Determine the (X, Y) coordinate at the center of the cell enclosing the given text.  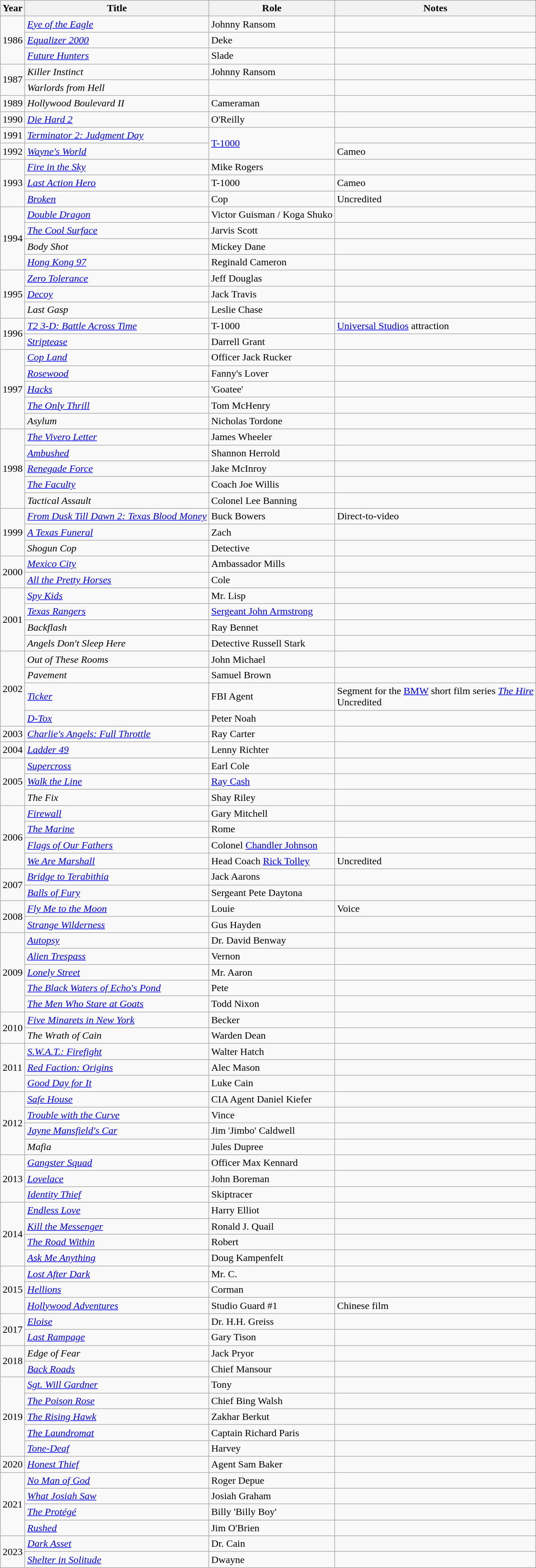
Head Coach Rick Tolley (272, 861)
2011 (13, 1067)
Spy Kids (117, 596)
Direct-to-video (435, 516)
Broken (117, 199)
Gus Hayden (272, 924)
Becker (272, 1020)
2020 (13, 1464)
Body Shot (117, 247)
Fire in the Sky (117, 167)
Zakhar Berkut (272, 1417)
Luke Cain (272, 1083)
Year (13, 8)
Sergeant Pete Daytona (272, 893)
The Wrath of Cain (117, 1036)
Corman (272, 1290)
Shogun Cop (117, 548)
1994 (13, 239)
Dr. David Benway (272, 940)
The Only Thrill (117, 405)
2005 (13, 782)
Last Rampage (117, 1337)
Samuel Brown (272, 675)
The Poison Rose (117, 1401)
Todd Nixon (272, 1004)
Asylum (117, 421)
Robert (272, 1242)
Jake McInroy (272, 469)
2018 (13, 1361)
Chief Mansour (272, 1369)
Warlords from Hell (117, 88)
James Wheeler (272, 437)
Buck Bowers (272, 516)
Mr. C. (272, 1274)
Wayne's World (117, 151)
The Faculty (117, 485)
1992 (13, 151)
Rosewood (117, 373)
Tom McHenry (272, 405)
Leslie Chase (272, 310)
Warden Dean (272, 1036)
From Dusk Till Dawn 2: Texas Blood Money (117, 516)
Dark Asset (117, 1544)
Ray Bennet (272, 627)
Harvey (272, 1448)
Firewall (117, 813)
John Boreman (272, 1178)
Terminator 2: Judgment Day (117, 135)
O'Reilly (272, 119)
Out of These Rooms (117, 659)
Jarvis Scott (272, 231)
Chief Bing Walsh (272, 1401)
Trouble with the Curve (117, 1115)
Pete (272, 988)
Alec Mason (272, 1067)
Die Hard 2 (117, 119)
1997 (13, 389)
Last Action Hero (117, 183)
2007 (13, 885)
Future Hunters (117, 56)
Detective (272, 548)
Alien Trespass (117, 956)
Supercross (117, 766)
2013 (13, 1178)
Hellions (117, 1290)
S.W.A.T.: Firefight (117, 1052)
Ray Cash (272, 782)
2009 (13, 972)
Jeff Douglas (272, 278)
Dr. H.H. Greiss (272, 1321)
Sgt. Will Gardner (117, 1385)
1996 (13, 334)
Hacks (117, 389)
Rushed (117, 1528)
2001 (13, 619)
Cop Land (117, 357)
The Road Within (117, 1242)
Identity Thief (117, 1194)
Safe House (117, 1099)
Roger Depue (272, 1480)
1987 (13, 80)
Decoy (117, 294)
Coach Joe Willis (272, 485)
The Protégé (117, 1512)
Officer Max Kennard (272, 1163)
Segment for the BMW short film series The HireUncredited (435, 697)
1995 (13, 294)
Captain Richard Paris (272, 1432)
The Vivero Letter (117, 437)
Charlie's Angels: Full Throttle (117, 734)
Autopsy (117, 940)
2019 (13, 1417)
2014 (13, 1234)
Ambassador Mills (272, 564)
John Michael (272, 659)
Fanny's Lover (272, 373)
Five Minarets in New York (117, 1020)
2015 (13, 1290)
We Are Marshall (117, 861)
2012 (13, 1123)
Lonely Street (117, 972)
Equalizer 2000 (117, 40)
Billy 'Billy Boy' (272, 1512)
Ladder 49 (117, 750)
Hollywood Adventures (117, 1306)
1993 (13, 183)
Studio Guard #1 (272, 1306)
CIA Agent Daniel Kiefer (272, 1099)
Texas Rangers (117, 612)
Rome (272, 829)
1998 (13, 468)
The Laundromat (117, 1432)
Mafia (117, 1147)
Bridge to Terabithia (117, 877)
Pavement (117, 675)
Walter Hatch (272, 1052)
Victor Guisman / Koga Shuko (272, 215)
The Black Waters of Echo's Pond (117, 988)
Agent Sam Baker (272, 1464)
FBI Agent (272, 697)
Strange Wilderness (117, 924)
Renegade Force (117, 469)
2008 (13, 916)
Jayne Mansfield's Car (117, 1131)
1986 (13, 40)
Back Roads (117, 1369)
2002 (13, 688)
Tony (272, 1385)
Hong Kong 97 (117, 262)
The Cool Surface (117, 231)
1991 (13, 135)
Lenny Richter (272, 750)
Detective Russell Stark (272, 643)
1989 (13, 103)
Killer Instinct (117, 72)
'Goatee' (272, 389)
Walk the Line (117, 782)
2006 (13, 837)
Skiptracer (272, 1194)
2003 (13, 734)
Mickey Dane (272, 247)
Hollywood Boulevard II (117, 103)
Mr. Lisp (272, 596)
What Josiah Saw (117, 1496)
Louie (272, 909)
The Men Who Stare at Goats (117, 1004)
Ambushed (117, 453)
Eye of the Eagle (117, 24)
2004 (13, 750)
Zach (272, 532)
Gangster Squad (117, 1163)
Peter Noah (272, 718)
Endless Love (117, 1210)
All the Pretty Horses (117, 580)
Zero Tolerance (117, 278)
2010 (13, 1028)
Cop (272, 199)
Role (272, 8)
Slade (272, 56)
Shelter in Solitude (117, 1560)
Josiah Graham (272, 1496)
Balls of Fury (117, 893)
Edge of Fear (117, 1353)
Jack Aarons (272, 877)
Ticker (117, 697)
Colonel Lee Banning (272, 501)
Jules Dupree (272, 1147)
A Texas Funeral (117, 532)
Kill the Messenger (117, 1226)
Lost After Dark (117, 1274)
Sergeant John Armstrong (272, 612)
Reginald Cameron (272, 262)
Ray Carter (272, 734)
Flags of Our Fathers (117, 845)
Jim O'Brien (272, 1528)
Vernon (272, 956)
Fly Me to the Moon (117, 909)
Nicholas Tordone (272, 421)
Colonel Chandler Johnson (272, 845)
Jim 'Jimbo' Caldwell (272, 1131)
Honest Thief (117, 1464)
Eloise (117, 1321)
Mike Rogers (272, 167)
Darrell Grant (272, 342)
2021 (13, 1504)
Good Day for It (117, 1083)
Tone-Deaf (117, 1448)
The Marine (117, 829)
Dwayne (272, 1560)
Chinese film (435, 1306)
Doug Kampenfelt (272, 1258)
Angels Don't Sleep Here (117, 643)
D-Tox (117, 718)
The Fix (117, 798)
Vince (272, 1115)
Gary Tison (272, 1337)
Harry Elliot (272, 1210)
Ask Me Anything (117, 1258)
Jack Pryor (272, 1353)
1999 (13, 532)
Lovelace (117, 1178)
Dr. Cain (272, 1544)
2017 (13, 1329)
Cole (272, 580)
Notes (435, 8)
Officer Jack Rucker (272, 357)
Deke (272, 40)
Shay Riley (272, 798)
The Rising Hawk (117, 1417)
Backflash (117, 627)
Mexico City (117, 564)
Red Faction: Origins (117, 1067)
Title (117, 8)
Tactical Assault (117, 501)
1990 (13, 119)
Mr. Aaron (272, 972)
Jack Travis (272, 294)
No Man of God (117, 1480)
Ronald J. Quail (272, 1226)
2023 (13, 1552)
Shannon Herrold (272, 453)
T2 3-D: Battle Across Time (117, 326)
2000 (13, 572)
Cameraman (272, 103)
Gary Mitchell (272, 813)
Universal Studios attraction (435, 326)
Earl Cole (272, 766)
Voice (435, 909)
Striptease (117, 342)
Double Dragon (117, 215)
Last Gasp (117, 310)
